Determine the (X, Y) coordinate at the center of the cell enclosing the given text.  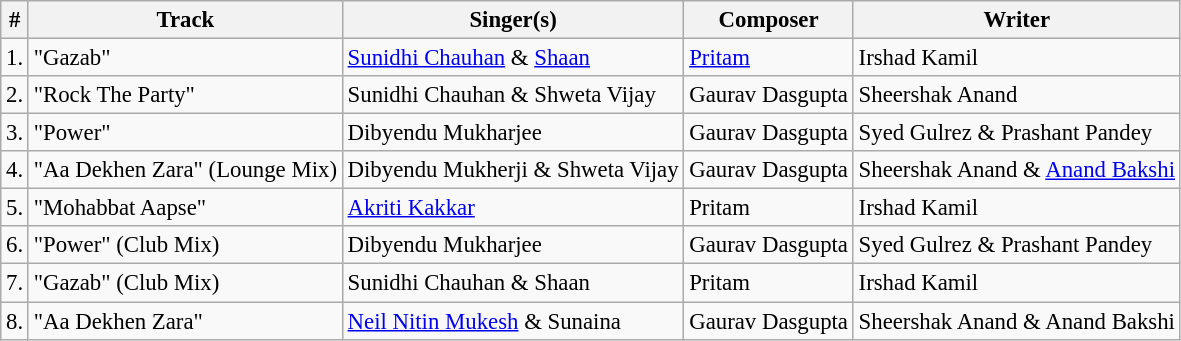
2. (15, 95)
"Power" (Club Mix) (185, 245)
Singer(s) (513, 20)
Dibyendu Mukherji & Shweta Vijay (513, 170)
"Aa Dekhen Zara" (185, 321)
Akriti Kakkar (513, 208)
Sheershak Anand (1016, 95)
"Gazab" (185, 58)
3. (15, 133)
Composer (768, 20)
4. (15, 170)
Neil Nitin Mukesh & Sunaina (513, 321)
1. (15, 58)
"Gazab" (Club Mix) (185, 283)
"Power" (185, 133)
7. (15, 283)
6. (15, 245)
"Aa Dekhen Zara" (Lounge Mix) (185, 170)
5. (15, 208)
# (15, 20)
8. (15, 321)
Sunidhi Chauhan & Shweta Vijay (513, 95)
"Rock The Party" (185, 95)
Writer (1016, 20)
"Mohabbat Aapse" (185, 208)
Track (185, 20)
